Scan for the cell matching the given text and deliver its [x, y] coordinate at center. 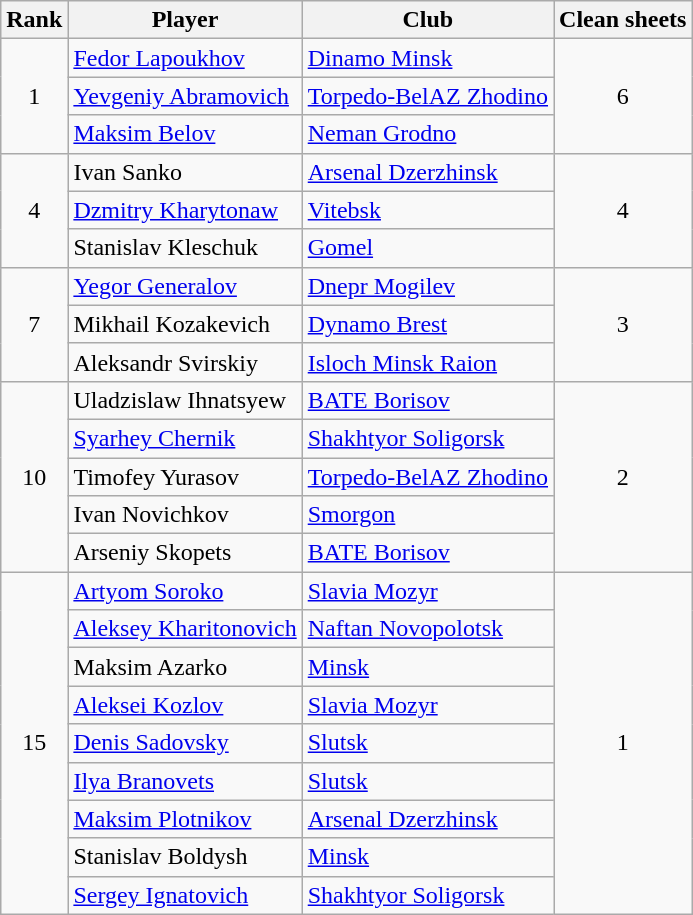
Rank [34, 20]
Maksim Azarko [185, 667]
Ilya Branovets [185, 781]
3 [623, 324]
Syarhey Chernik [185, 438]
Yegor Generalov [185, 286]
Smorgon [428, 515]
Arseniy Skopets [185, 553]
Uladzislaw Ihnatsyew [185, 400]
Yevgeniy Abramovich [185, 96]
Stanislav Boldysh [185, 857]
Aleksei Kozlov [185, 705]
Naftan Novopolotsk [428, 629]
Player [185, 20]
Ivan Sanko [185, 172]
Clean sheets [623, 20]
Ivan Novichkov [185, 515]
2 [623, 476]
Aleksey Kharitonovich [185, 629]
Artyom Soroko [185, 591]
Stanislav Kleschuk [185, 248]
Maksim Belov [185, 134]
Dynamo Brest [428, 324]
15 [34, 744]
Aleksandr Svirskiy [185, 362]
Sergey Ignatovich [185, 895]
Dzmitry Kharytonaw [185, 210]
Denis Sadovsky [185, 743]
Gomel [428, 248]
6 [623, 96]
Club [428, 20]
Isloch Minsk Raion [428, 362]
10 [34, 476]
Mikhail Kozakevich [185, 324]
Neman Grodno [428, 134]
Timofey Yurasov [185, 477]
Vitebsk [428, 210]
7 [34, 324]
Maksim Plotnikov [185, 819]
Fedor Lapoukhov [185, 58]
Dnepr Mogilev [428, 286]
Dinamo Minsk [428, 58]
